Provide the [x, y] coordinate of the cell's center where the given text is located.  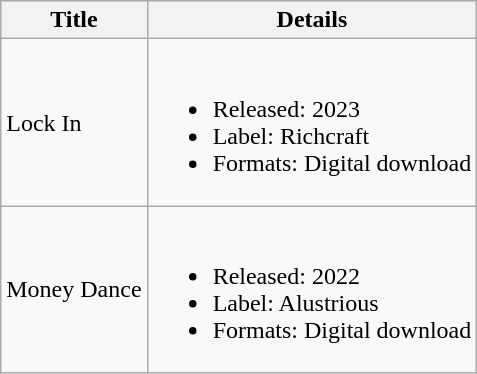
Money Dance [74, 290]
Lock In [74, 122]
Released: 2022Label: AlustriousFormats: Digital download [312, 290]
Title [74, 20]
Released: 2023Label: RichcraftFormats: Digital download [312, 122]
Details [312, 20]
